Provide the [X, Y] coordinate of the cell's center where the given text is located.  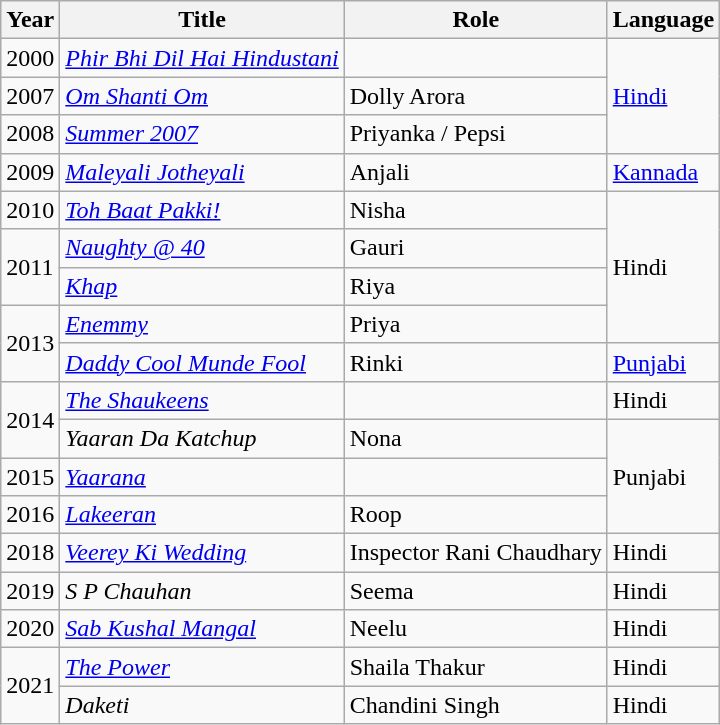
Dolly Arora [476, 96]
Nona [476, 438]
2015 [30, 477]
Kannada [663, 172]
Neelu [476, 629]
Daketi [202, 705]
Yaarana [202, 477]
2021 [30, 686]
Phir Bhi Dil Hai Hindustani [202, 58]
2000 [30, 58]
Roop [476, 515]
2009 [30, 172]
2018 [30, 553]
Toh Baat Pakki! [202, 210]
The Shaukeens [202, 400]
Yaaran Da Katchup [202, 438]
Khap [202, 286]
The Power [202, 667]
Chandini Singh [476, 705]
Year [30, 20]
2019 [30, 591]
Role [476, 20]
Inspector Rani Chaudhary [476, 553]
Enemmy [202, 324]
2010 [30, 210]
2020 [30, 629]
Summer 2007 [202, 134]
Title [202, 20]
Veerey Ki Wedding [202, 553]
Priya [476, 324]
Naughty @ 40 [202, 248]
Rinki [476, 362]
2014 [30, 419]
2013 [30, 343]
Shaila Thakur [476, 667]
Riya [476, 286]
Lakeeran [202, 515]
Priyanka / Pepsi [476, 134]
Sab Kushal Mangal [202, 629]
2011 [30, 267]
2008 [30, 134]
S P Chauhan [202, 591]
Daddy Cool Munde Fool [202, 362]
Om Shanti Om [202, 96]
Nisha [476, 210]
Language [663, 20]
Maleyali Jotheyali [202, 172]
2016 [30, 515]
Anjali [476, 172]
2007 [30, 96]
Seema [476, 591]
Gauri [476, 248]
